Provide the [x, y] coordinate of the cell's center where the given text is located.  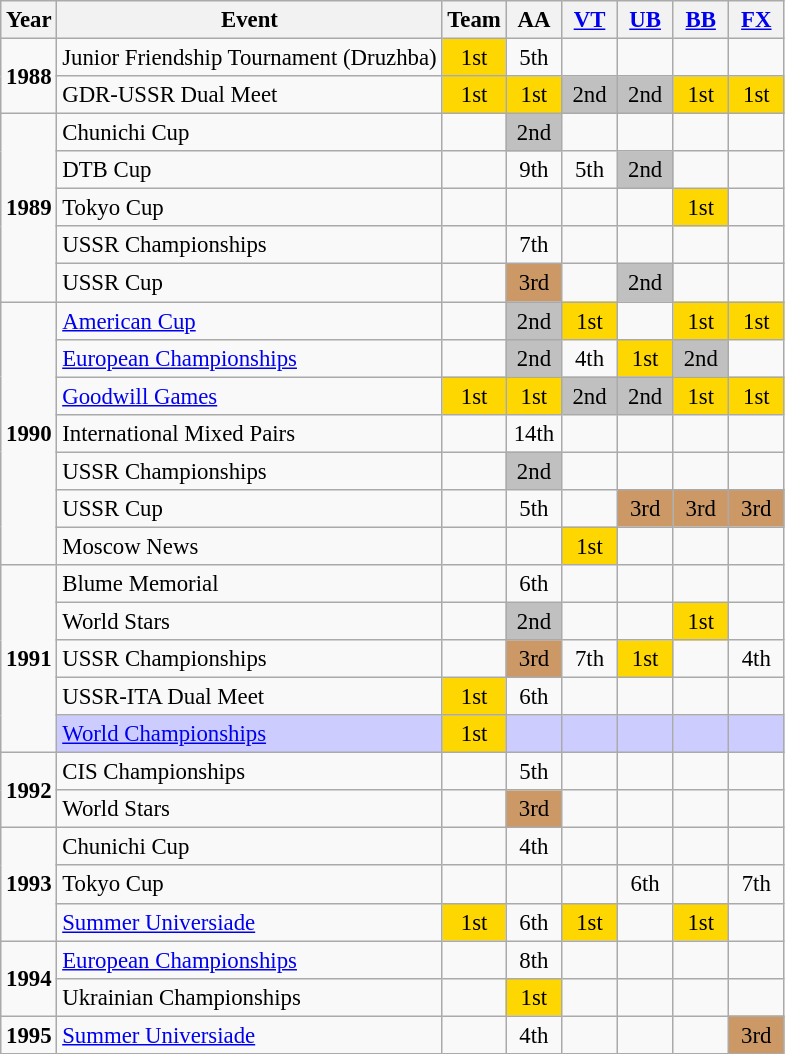
AA [534, 20]
1995 [29, 1035]
1992 [29, 790]
Goodwill Games [250, 396]
1990 [29, 434]
Year [29, 20]
8th [534, 960]
1994 [29, 978]
9th [534, 170]
Event [250, 20]
1993 [29, 884]
VT [590, 20]
GDR-USSR Dual Meet [250, 95]
USSR-ITA Dual Meet [250, 697]
American Cup [250, 321]
BB [701, 20]
DTB Cup [250, 170]
Blume Memorial [250, 584]
1988 [29, 76]
1989 [29, 208]
International Mixed Pairs [250, 433]
1991 [29, 659]
CIS Championships [250, 772]
Junior Friendship Tournament (Druzhba) [250, 58]
Moscow News [250, 546]
World Championships [250, 734]
Team [474, 20]
FX [757, 20]
Ukrainian Championships [250, 997]
14th [534, 433]
UB [645, 20]
